Provide the (X, Y) coordinate of the cell's center where the given text is located.  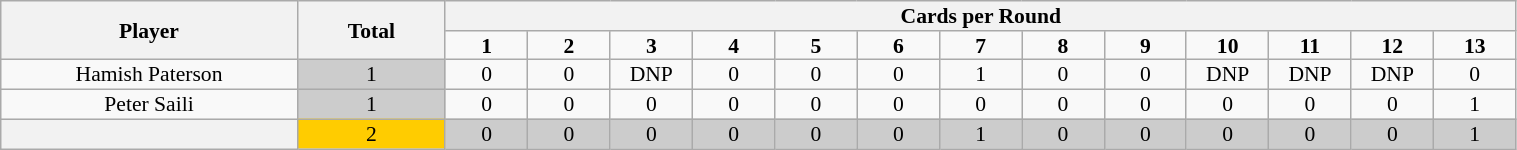
9 (1145, 46)
6 (898, 46)
Cards per Round (980, 16)
10 (1227, 46)
Player (149, 30)
Total (371, 30)
Hamish Paterson (149, 75)
13 (1474, 46)
12 (1392, 46)
11 (1310, 46)
7 (980, 46)
Peter Saili (149, 105)
4 (733, 46)
8 (1063, 46)
3 (651, 46)
5 (816, 46)
